Locate the cell with the specified text and output its [x, y] center coordinate. 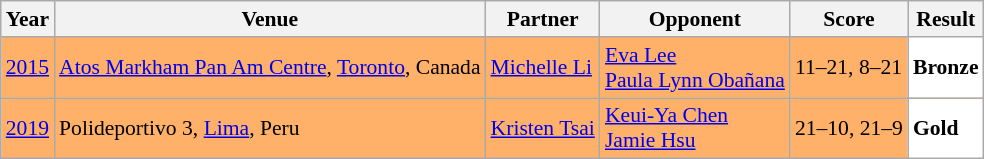
Result [946, 19]
Kristen Tsai [543, 128]
Score [849, 19]
Bronze [946, 68]
11–21, 8–21 [849, 68]
Eva Lee Paula Lynn Obañana [695, 68]
Atos Markham Pan Am Centre, Toronto, Canada [270, 68]
Michelle Li [543, 68]
Polideportivo 3, Lima, Peru [270, 128]
Keui-Ya Chen Jamie Hsu [695, 128]
Partner [543, 19]
Gold [946, 128]
Opponent [695, 19]
21–10, 21–9 [849, 128]
Year [28, 19]
Venue [270, 19]
2015 [28, 68]
2019 [28, 128]
